Provide the (X, Y) coordinate of the cell's center where the given text is located.  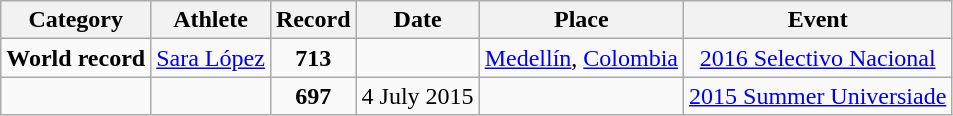
Date (418, 20)
2016 Selectivo Nacional (818, 58)
Medellín, Colombia (581, 58)
Event (818, 20)
2015 Summer Universiade (818, 96)
World record (76, 58)
Record (313, 20)
Athlete (211, 20)
713 (313, 58)
4 July 2015 (418, 96)
697 (313, 96)
Category (76, 20)
Place (581, 20)
Sara López (211, 58)
